Extract the (x, y) coordinate from the center of the cell holding the provided text.  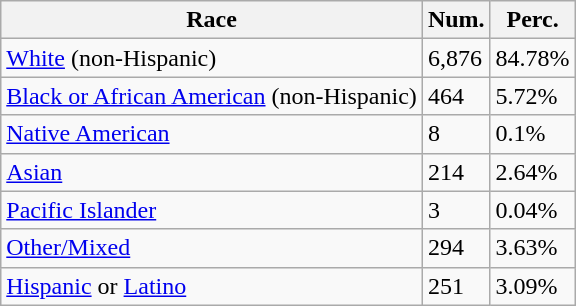
Perc. (532, 20)
5.72% (532, 96)
8 (456, 134)
294 (456, 248)
2.64% (532, 172)
6,876 (456, 58)
251 (456, 286)
Native American (212, 134)
Asian (212, 172)
84.78% (532, 58)
Black or African American (non-Hispanic) (212, 96)
Pacific Islander (212, 210)
White (non-Hispanic) (212, 58)
214 (456, 172)
3.09% (532, 286)
Race (212, 20)
3 (456, 210)
3.63% (532, 248)
Num. (456, 20)
0.04% (532, 210)
Hispanic or Latino (212, 286)
Other/Mixed (212, 248)
464 (456, 96)
0.1% (532, 134)
